Identify which cell holds the provided text, then report its [X, Y] central coordinate. 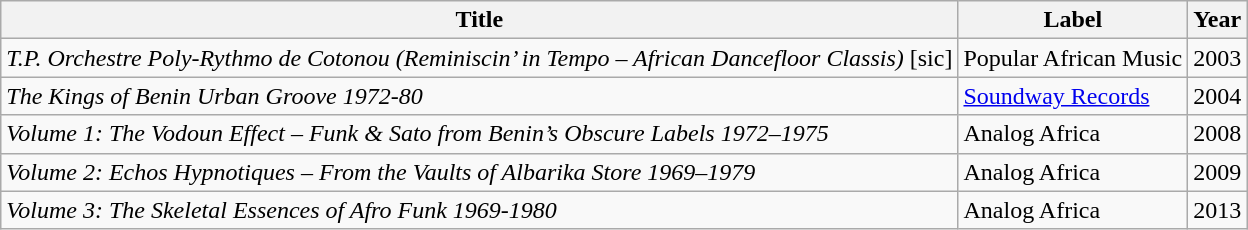
Volume 1: The Vodoun Effect – Funk & Sato from Benin’s Obscure Labels 1972–1975 [480, 134]
Year [1218, 20]
Soundway Records [1073, 96]
Title [480, 20]
T.P. Orchestre Poly-Rythmo de Cotonou (Reminiscin’ in Tempo – African Dancefloor Classis) [sic] [480, 58]
2009 [1218, 172]
2013 [1218, 210]
2003 [1218, 58]
Volume 3: The Skeletal Essences of Afro Funk 1969-1980 [480, 210]
2004 [1218, 96]
Label [1073, 20]
2008 [1218, 134]
Volume 2: Echos Hypnotiques – From the Vaults of Albarika Store 1969–1979 [480, 172]
Popular African Music [1073, 58]
The Kings of Benin Urban Groove 1972-80 [480, 96]
